From the cell containing the given text, extract its center point as (X, Y) coordinate. 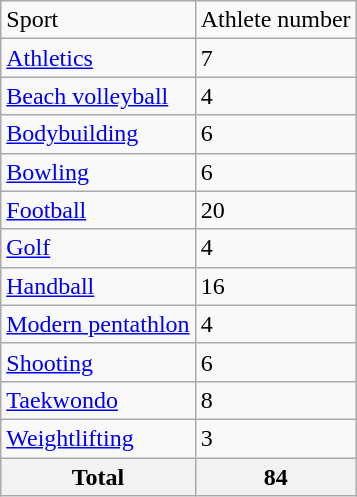
16 (276, 286)
Football (98, 210)
Beach volleyball (98, 96)
3 (276, 438)
Golf (98, 248)
Bowling (98, 172)
Shooting (98, 362)
Athlete number (276, 20)
84 (276, 477)
Sport (98, 20)
Handball (98, 286)
20 (276, 210)
Bodybuilding (98, 134)
8 (276, 400)
Modern pentathlon (98, 324)
Total (98, 477)
7 (276, 58)
Weightlifting (98, 438)
Taekwondo (98, 400)
Athletics (98, 58)
